Extract the (X, Y) coordinate from the center of the cell holding the provided text.  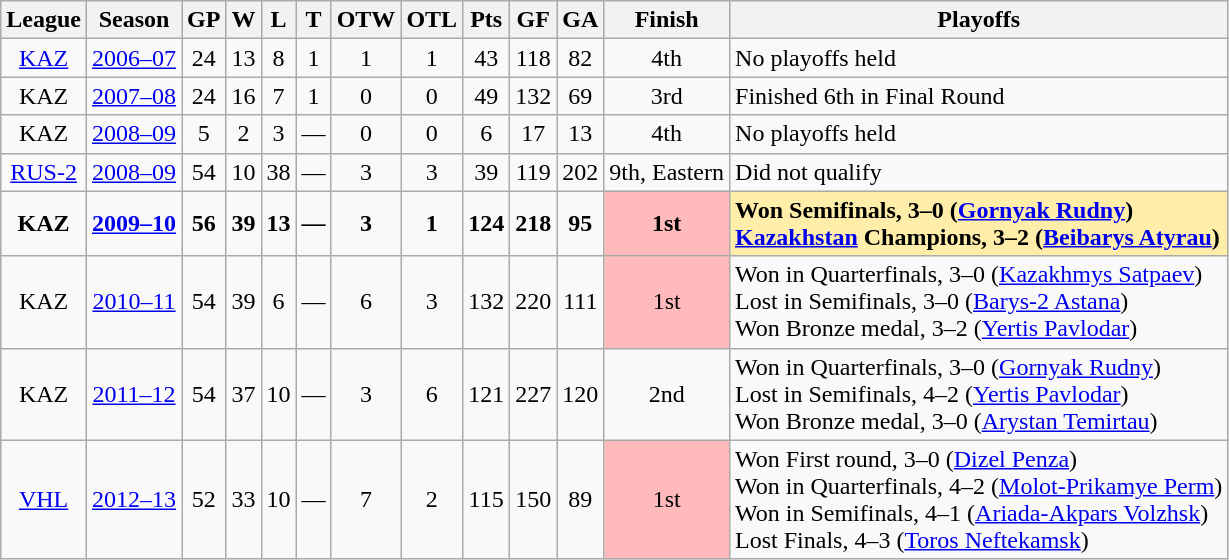
37 (244, 394)
2006–07 (134, 58)
227 (534, 394)
17 (534, 134)
69 (580, 96)
GP (204, 20)
Won in Quarterfinals, 3–0 (Kazakhmys Satpaev) Lost in Semifinals, 3–0 (Barys-2 Astana) Won Bronze medal, 3–2 (Yertis Pavlodar) (979, 302)
2010–11 (134, 302)
16 (244, 96)
8 (278, 58)
2012–13 (134, 500)
T (314, 20)
OTL (432, 20)
3rd (667, 96)
202 (580, 172)
2007–08 (134, 96)
121 (486, 394)
League (44, 20)
119 (534, 172)
38 (278, 172)
Did not qualify (979, 172)
220 (534, 302)
L (278, 20)
56 (204, 224)
Finish (667, 20)
W (244, 20)
2011–12 (134, 394)
82 (580, 58)
150 (534, 500)
49 (486, 96)
Pts (486, 20)
Season (134, 20)
GF (534, 20)
33 (244, 500)
115 (486, 500)
218 (534, 224)
Finished 6th in Final Round (979, 96)
124 (486, 224)
89 (580, 500)
Won in Quarterfinals, 3–0 (Gornyak Rudny) Lost in Semifinals, 4–2 (Yertis Pavlodar) Won Bronze medal, 3–0 (Arystan Temirtau) (979, 394)
118 (534, 58)
111 (580, 302)
2009–10 (134, 224)
OTW (366, 20)
95 (580, 224)
Won Semifinals, 3–0 (Gornyak Rudny) Kazakhstan Champions, 3–2 (Beibarys Atyrau) (979, 224)
VHL (44, 500)
52 (204, 500)
RUS-2 (44, 172)
GA (580, 20)
120 (580, 394)
9th, Eastern (667, 172)
Playoffs (979, 20)
43 (486, 58)
2nd (667, 394)
5 (204, 134)
